Capture the cell that displays the provided text and extract its [X, Y] central coordinate. 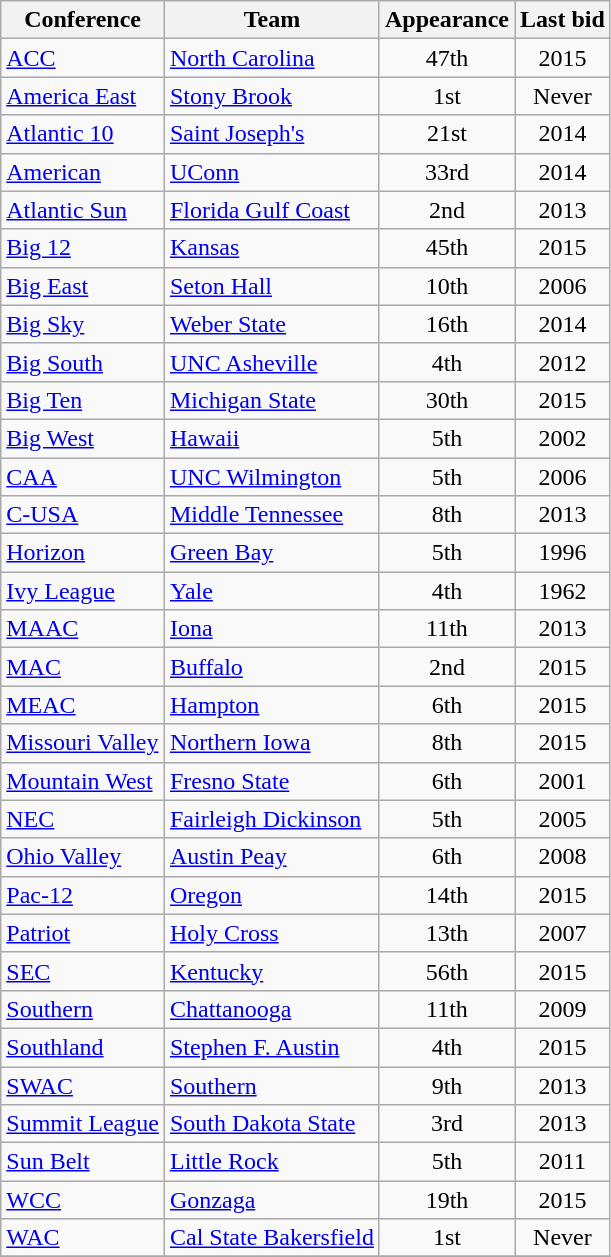
Pac-12 [83, 895]
Buffalo [272, 667]
Saint Joseph's [272, 134]
2012 [563, 362]
Atlantic Sun [83, 210]
Fresno State [272, 781]
MAAC [83, 629]
2005 [563, 819]
Appearance [446, 20]
21st [446, 134]
3rd [446, 1124]
Seton Hall [272, 286]
Kentucky [272, 971]
America East [83, 96]
Kansas [272, 248]
Oregon [272, 895]
CAA [83, 477]
American [83, 172]
WCC [83, 1200]
Big Ten [83, 400]
North Carolina [272, 58]
Ivy League [83, 591]
UNC Wilmington [272, 477]
Sun Belt [83, 1162]
SEC [83, 971]
Southland [83, 1047]
Big 12 [83, 248]
Michigan State [272, 400]
16th [446, 324]
Fairleigh Dickinson [272, 819]
South Dakota State [272, 1124]
33rd [446, 172]
Stephen F. Austin [272, 1047]
NEC [83, 819]
Little Rock [272, 1162]
2009 [563, 1009]
9th [446, 1085]
Green Bay [272, 553]
Mountain West [83, 781]
Chattanooga [272, 1009]
Austin Peay [272, 857]
13th [446, 933]
2001 [563, 781]
10th [446, 286]
Northern Iowa [272, 743]
Conference [83, 20]
1996 [563, 553]
Big Sky [83, 324]
Hampton [272, 705]
47th [446, 58]
Middle Tennessee [272, 515]
Big East [83, 286]
MEAC [83, 705]
2011 [563, 1162]
Yale [272, 591]
Horizon [83, 553]
Big West [83, 438]
Iona [272, 629]
Hawaii [272, 438]
1962 [563, 591]
Stony Brook [272, 96]
Cal State Bakersfield [272, 1238]
Last bid [563, 20]
SWAC [83, 1085]
Team [272, 20]
Summit League [83, 1124]
MAC [83, 667]
2008 [563, 857]
Weber State [272, 324]
Gonzaga [272, 1200]
56th [446, 971]
19th [446, 1200]
Florida Gulf Coast [272, 210]
2002 [563, 438]
WAC [83, 1238]
45th [446, 248]
Patriot [83, 933]
UConn [272, 172]
Holy Cross [272, 933]
14th [446, 895]
2007 [563, 933]
ACC [83, 58]
30th [446, 400]
C-USA [83, 515]
UNC Asheville [272, 362]
Atlantic 10 [83, 134]
Big South [83, 362]
Missouri Valley [83, 743]
Ohio Valley [83, 857]
